Capture the cell that displays the provided text and extract its [x, y] central coordinate. 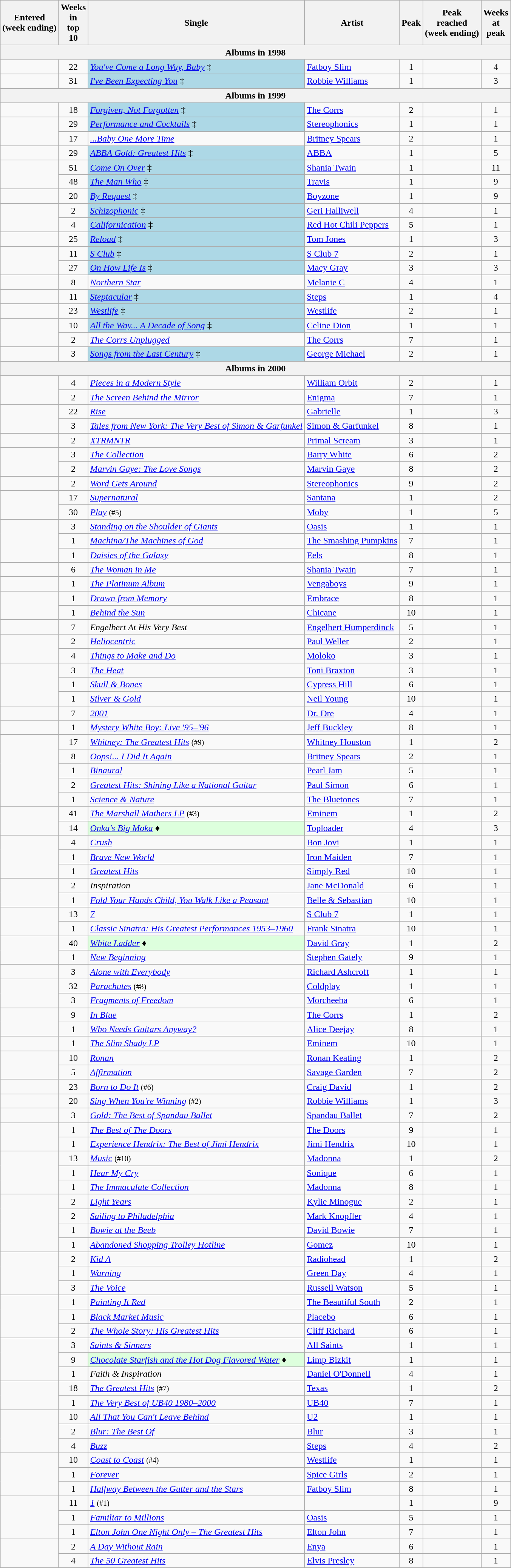
You've Come a Long Way, Baby ‡ [196, 67]
Come On Over ‡ [196, 167]
Whitney Houston [352, 742]
Elton John One Night Only – The Greatest Hits [196, 1532]
Gomez [352, 1245]
All the Way... A Decade of Song ‡ [196, 325]
Who Needs Guitars Anyway? [196, 1029]
Chocolate Starfish and the Hot Dog Flavored Water ♦ [196, 1360]
The Smashing Pumpkins [352, 541]
Alone with Everybody [196, 972]
Simply Red [352, 871]
The Corrs Unplugged [196, 340]
31 [73, 81]
Faith & Inspiration [196, 1374]
Hear My Cry [196, 1173]
The Whole Story: His Greatest Hits [196, 1331]
Binaural [196, 771]
25 [73, 239]
Cliff Richard [352, 1331]
Toploader [352, 828]
1 (#1) [196, 1503]
Forever [196, 1474]
Black Market Music [196, 1316]
Steptacular ‡ [196, 297]
The Platinum Album [196, 584]
Ronan Keating [352, 1058]
Blur: The Best Of [196, 1431]
The Best of The Doors [196, 1129]
Paul Simon [352, 785]
The Screen Behind the Mirror [196, 397]
Bowie at the Beeb [196, 1230]
Heliocentric [196, 641]
Word Gets Around [196, 483]
Kid A [196, 1259]
Light Years [196, 1202]
Northern Star [196, 282]
The Voice [196, 1288]
White Ladder ♦ [196, 943]
Coast to Coast (#4) [196, 1460]
Vengaboys [352, 584]
The Heat [196, 670]
Performance and Cocktails ‡ [196, 124]
Neil Young [352, 699]
Standing on the Shoulder of Giants [196, 526]
Geri Halliwell [352, 210]
George Michael [352, 354]
Daisies of the Galaxy [196, 555]
Play (#5) [196, 512]
Boyzone [352, 196]
Machina/The Machines of God [196, 541]
Sailing to Philadelphia [196, 1216]
Daniel O'Donnell [352, 1374]
51 [73, 167]
Fragments of Freedom [196, 1000]
Westlife ‡ [196, 311]
Barry White [352, 455]
27 [73, 268]
32 [73, 986]
Jeff Buckley [352, 728]
ABBA [352, 153]
Eels [352, 555]
Whitney: The Greatest Hits (#9) [196, 742]
I've Been Expecting You ‡ [196, 81]
Belle & Sebastian [352, 900]
Engelbert At His Very Best [196, 627]
Embrace [352, 598]
Schizophonic ‡ [196, 210]
Gold: The Best of Spandau Ballet [196, 1115]
The Immaculate Collection [196, 1187]
Mystery White Boy: Live '95–'96 [196, 728]
Weeksintop10 [73, 23]
All That You Can't Leave Behind [196, 1417]
Pieces in a Modern Style [196, 383]
The Slim Shady LP [196, 1043]
41 [73, 814]
Crush [196, 842]
The 50 Greatest Hits [196, 1560]
Paul Weller [352, 641]
Things to Make and Do [196, 656]
Peak [411, 23]
Music (#10) [196, 1159]
Silver & Gold [196, 699]
Skull & Bones [196, 685]
Texas [352, 1388]
30 [73, 512]
ABBA Gold: Greatest Hits ‡ [196, 153]
Reload ‡ [196, 239]
Placebo [352, 1316]
Jimi Hendrix [352, 1144]
Stephen Gately [352, 957]
Coldplay [352, 986]
Frank Sinatra [352, 929]
Halfway Between the Gutter and the Stars [196, 1489]
Gabrielle [352, 411]
Oops!... I Did It Again [196, 756]
Rise [196, 411]
Greatest Hits: Shining Like a National Guitar [196, 785]
Alice Deejay [352, 1029]
The Beautiful South [352, 1302]
Albums in 1998 [255, 52]
Richard Ashcroft [352, 972]
New Beginning [196, 957]
Onka's Big Moka ♦ [196, 828]
U2 [352, 1417]
Green Day [352, 1273]
Simon & Garfunkel [352, 426]
Painting It Red [196, 1302]
Red Hot Chili Peppers [352, 225]
Dr. Dre [352, 713]
Californication ‡ [196, 225]
Brave New World [196, 857]
Russell Watson [352, 1288]
Blur [352, 1431]
Elton John [352, 1532]
Moloko [352, 656]
UB40 [352, 1403]
Spandau Ballet [352, 1115]
Engelbert Humperdinck [352, 627]
Peakreached (week ending) [452, 23]
14 [73, 828]
XTRMNTR [196, 440]
Drawn from Memory [196, 598]
Born to Do It (#6) [196, 1086]
Jane McDonald [352, 885]
The Marshall Mathers LP (#3) [196, 814]
The Man Who ‡ [196, 182]
Weeksatpeak [496, 23]
Spice Girls [352, 1474]
Kylie Minogue [352, 1202]
Tales from New York: The Very Best of Simon & Garfunkel [196, 426]
Albums in 1999 [255, 95]
Radiohead [352, 1259]
All Saints [352, 1345]
The Doors [352, 1129]
Mark Knopfler [352, 1216]
Sonique [352, 1173]
Primal Scream [352, 440]
Inspiration [196, 885]
Travis [352, 182]
Melanie C [352, 282]
Savage Garden [352, 1072]
Greatest Hits [196, 871]
Fold Your Hands Child, You Walk Like a Peasant [196, 900]
Entered (week ending) [29, 23]
Chicane [352, 612]
Marvin Gaye [352, 469]
Saints & Sinners [196, 1345]
Sing When You're Winning (#2) [196, 1101]
Marvin Gaye: The Love Songs [196, 469]
Warning [196, 1273]
Craig David [352, 1086]
...Baby One More Time [196, 138]
Celine Dion [352, 325]
Tom Jones [352, 239]
Morcheeba [352, 1000]
Buzz [196, 1446]
Pearl Jam [352, 771]
40 [73, 943]
Limp Bizkit [352, 1360]
Albums in 2000 [255, 368]
Abandoned Shopping Trolley Hotline [196, 1245]
The Bluetones [352, 799]
Affirmation [196, 1072]
Enya [352, 1546]
Macy Gray [352, 268]
Artist [352, 23]
2001 [196, 713]
Songs from the Last Century ‡ [196, 354]
Single [196, 23]
The Woman in Me [196, 569]
Behind the Sun [196, 612]
The Very Best of UB40 1980–2000 [196, 1403]
Toni Braxton [352, 670]
Familiar to Millions [196, 1517]
Supernatural [196, 498]
Parachutes (#8) [196, 986]
The Collection [196, 455]
William Orbit [352, 383]
Elvis Presley [352, 1560]
48 [73, 182]
Moby [352, 512]
Science & Nature [196, 799]
The Greatest Hits (#7) [196, 1388]
Ronan [196, 1058]
Bon Jovi [352, 842]
David Bowie [352, 1230]
On How Life Is ‡ [196, 268]
Classic Sinatra: His Greatest Performances 1953–1960 [196, 929]
Experience Hendrix: The Best of Jimi Hendrix [196, 1144]
A Day Without Rain [196, 1546]
S Club ‡ [196, 254]
David Gray [352, 943]
Santana [352, 498]
Forgiven, Not Forgotten ‡ [196, 110]
Enigma [352, 397]
Cypress Hill [352, 685]
By Request ‡ [196, 196]
Iron Maiden [352, 857]
In Blue [196, 1015]
